Pinpoint the cell where the given text exists, returning its (X, Y) midpoint coordinate. 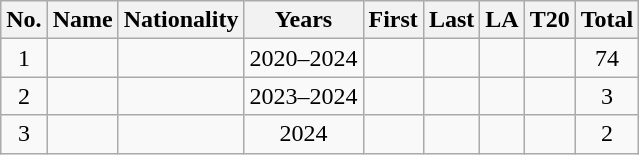
2020–2024 (304, 58)
2023–2024 (304, 96)
LA (502, 20)
Nationality (181, 20)
T20 (550, 20)
Name (82, 20)
74 (607, 58)
2024 (304, 134)
No. (24, 20)
Total (607, 20)
1 (24, 58)
First (393, 20)
Last (451, 20)
Years (304, 20)
